Locate the cell with the specified text and output its (x, y) center coordinate. 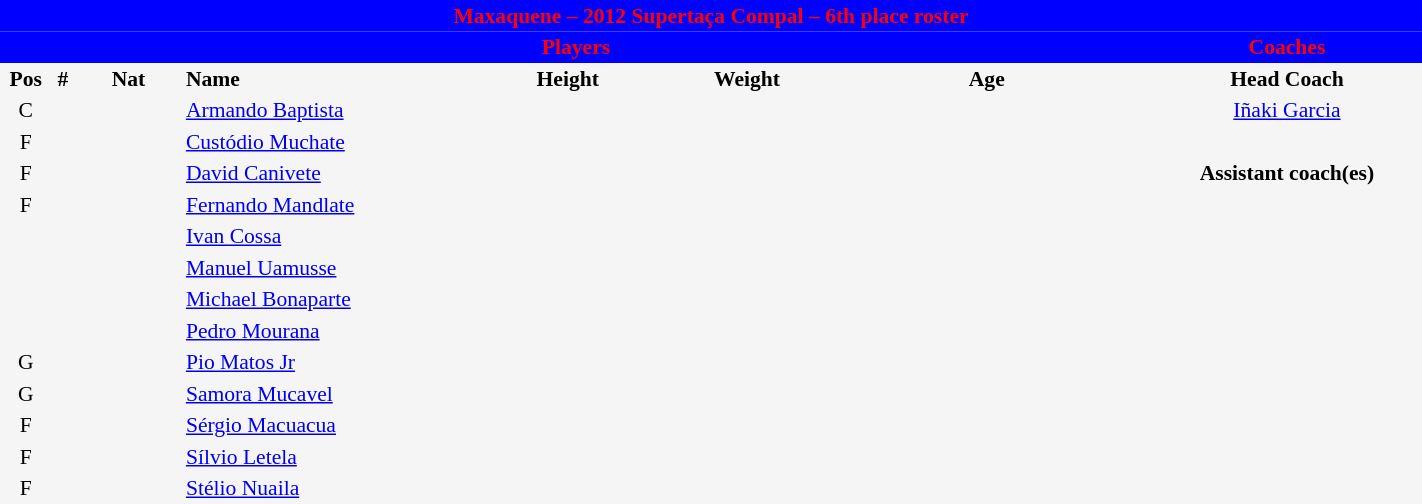
David Canivete (323, 174)
Coaches (1287, 48)
# (64, 79)
Pedro Mourana (323, 331)
Samora Mucavel (323, 394)
Iñaki Garcia (1287, 110)
Fernando Mandlate (323, 205)
Nat (128, 79)
Name (323, 79)
Sílvio Letela (323, 457)
Pos (26, 79)
Height (568, 79)
Armando Baptista (323, 110)
Stélio Nuaila (323, 488)
Players (576, 48)
Pio Matos Jr (323, 362)
C (26, 110)
Michael Bonaparte (323, 300)
Age (987, 79)
Custódio Muchate (323, 142)
Maxaquene – 2012 Supertaça Compal – 6th place roster (711, 16)
Ivan Cossa (323, 236)
Manuel Uamusse (323, 268)
Sérgio Macuacua (323, 426)
Assistant coach(es) (1287, 174)
Head Coach (1287, 79)
Weight (746, 79)
